Return (x, y) of the center of cell containing provided text 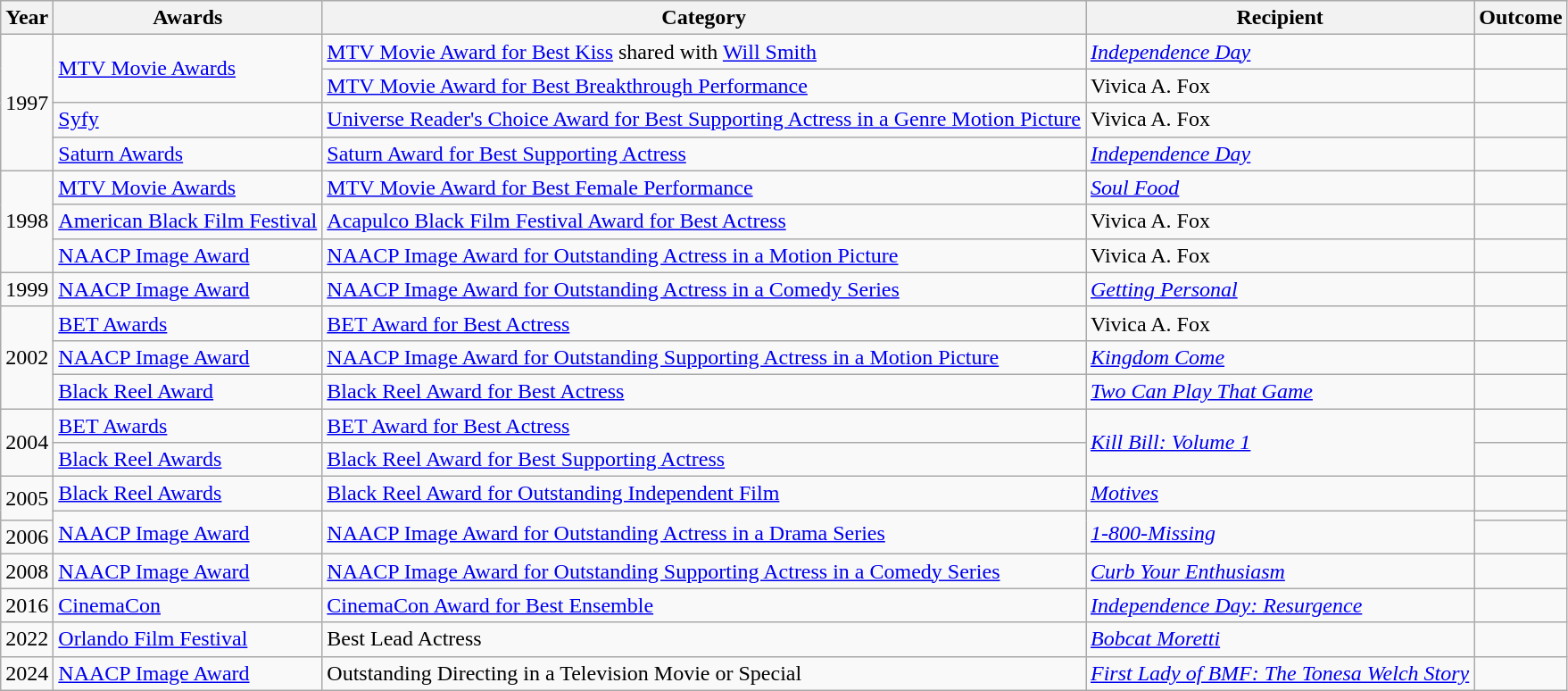
Independence Day: Resurgence (1280, 605)
2016 (27, 605)
Acapulco Black Film Festival Award for Best Actress (704, 221)
American Black Film Festival (187, 221)
Black Reel Award for Outstanding Independent Film (704, 494)
1997 (27, 103)
Universe Reader's Choice Award for Best Supporting Actress in a Genre Motion Picture (704, 120)
Kill Bill: Volume 1 (1280, 443)
Saturn Award for Best Supporting Actress (704, 154)
Awards (187, 18)
Recipient (1280, 18)
Getting Personal (1280, 289)
2024 (27, 673)
NAACP Image Award for Outstanding Actress in a Comedy Series (704, 289)
CinemaCon (187, 605)
Year (27, 18)
Orlando Film Festival (187, 639)
Black Reel Award for Best Supporting Actress (704, 460)
NAACP Image Award for Outstanding Actress in a Motion Picture (704, 255)
2022 (27, 639)
CinemaCon Award for Best Ensemble (704, 605)
MTV Movie Award for Best Female Performance (704, 187)
2006 (27, 537)
NAACP Image Award for Outstanding Supporting Actress in a Motion Picture (704, 357)
Motives (1280, 494)
Outstanding Directing in a Television Movie or Special (704, 673)
2004 (27, 443)
Bobcat Moretti (1280, 639)
2005 (27, 498)
Two Can Play That Game (1280, 391)
Kingdom Come (1280, 357)
Black Reel Award (187, 391)
Best Lead Actress (704, 639)
Syfy (187, 120)
Soul Food (1280, 187)
Outcome (1521, 18)
2008 (27, 571)
2002 (27, 357)
1999 (27, 289)
NAACP Image Award for Outstanding Supporting Actress in a Comedy Series (704, 571)
Saturn Awards (187, 154)
MTV Movie Award for Best Kiss shared with Will Smith (704, 52)
Category (704, 18)
1998 (27, 221)
1-800-Missing (1280, 532)
NAACP Image Award for Outstanding Actress in a Drama Series (704, 532)
Black Reel Award for Best Actress (704, 391)
Curb Your Enthusiasm (1280, 571)
First Lady of BMF: The Tonesa Welch Story (1280, 673)
MTV Movie Award for Best Breakthrough Performance (704, 86)
